Search for the cell housing the specified text and yield its [x, y] center coordinate. 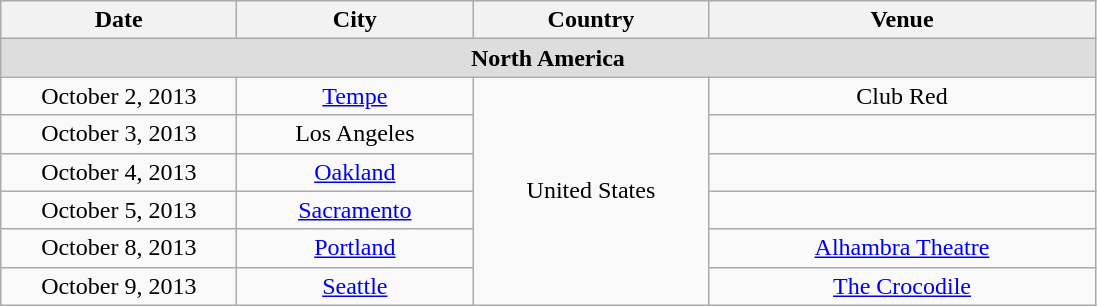
October 5, 2013 [119, 210]
Venue [902, 20]
Oakland [355, 172]
October 2, 2013 [119, 96]
Country [591, 20]
Date [119, 20]
Alhambra Theatre [902, 248]
Seattle [355, 286]
The Crocodile [902, 286]
October 8, 2013 [119, 248]
North America [548, 58]
United States [591, 191]
Sacramento [355, 210]
October 3, 2013 [119, 134]
October 4, 2013 [119, 172]
October 9, 2013 [119, 286]
Tempe [355, 96]
City [355, 20]
Los Angeles [355, 134]
Portland [355, 248]
Club Red [902, 96]
